Pinpoint the cell where the given text exists, returning its (X, Y) midpoint coordinate. 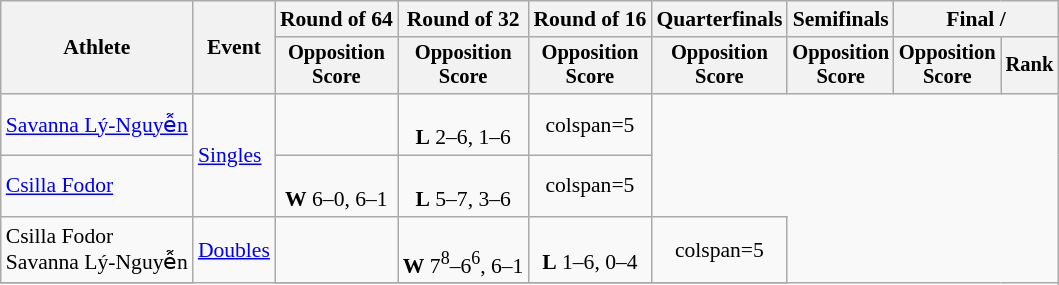
L 5–7, 3–6 (464, 186)
Semifinals (840, 19)
Round of 64 (336, 19)
Event (234, 48)
Savanna Lý-Nguyễn (97, 124)
Singles (234, 155)
W 6–0, 6–1 (336, 186)
Athlete (97, 48)
Final / (976, 19)
Csilla Fodor (97, 186)
Doubles (234, 250)
Rank (1030, 66)
L 2–6, 1–6 (464, 124)
W 78–66, 6–1 (464, 250)
Quarterfinals (719, 19)
L 1–6, 0–4 (590, 250)
Csilla Fodor Savanna Lý-Nguyễn (97, 250)
Round of 32 (464, 19)
Round of 16 (590, 19)
